Determine the (X, Y) coordinate at the center of the cell enclosing the given text.  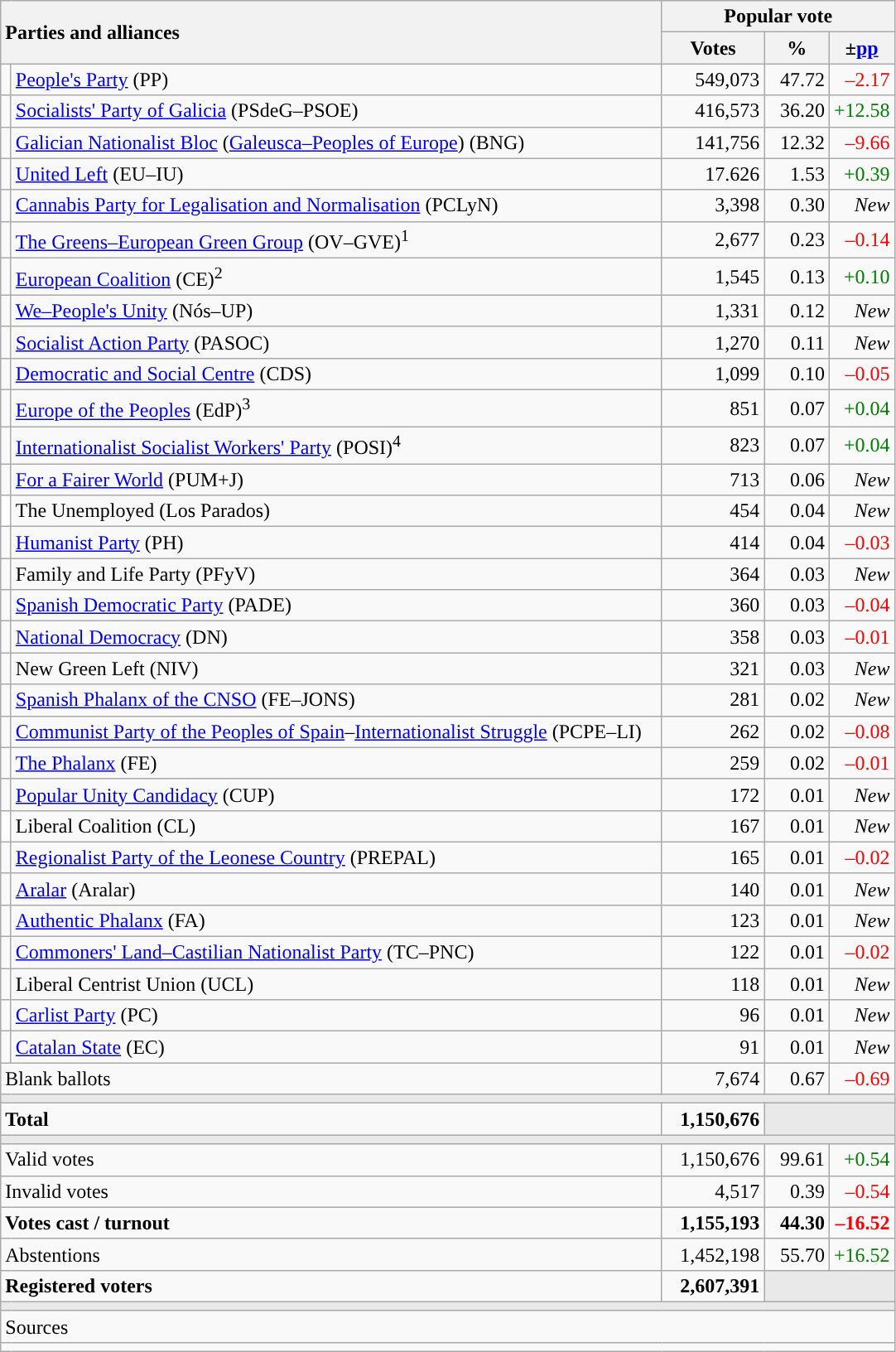
4,517 (713, 1191)
+12.58 (861, 111)
0.23 (797, 240)
% (797, 48)
262 (713, 732)
+0.54 (861, 1160)
New Green Left (NIV) (336, 669)
Sources (447, 1326)
713 (713, 480)
1,155,193 (713, 1223)
Cannabis Party for Legalisation and Normalisation (PCLyN) (336, 205)
+16.52 (861, 1254)
Carlist Party (PC) (336, 1016)
Liberal Coalition (CL) (336, 826)
We–People's Unity (Nós–UP) (336, 311)
12.32 (797, 142)
321 (713, 669)
140 (713, 889)
851 (713, 408)
The Phalanx (FE) (336, 763)
Aralar (Aralar) (336, 889)
–0.04 (861, 606)
141,756 (713, 142)
Votes (713, 48)
358 (713, 637)
7,674 (713, 1079)
360 (713, 606)
2,607,391 (713, 1286)
United Left (EU–IU) (336, 174)
Galician Nationalist Bloc (Galeusca–Peoples of Europe) (BNG) (336, 142)
Registered voters (331, 1286)
Communist Party of the Peoples of Spain–Internationalist Struggle (PCPE–LI) (336, 732)
414 (713, 543)
172 (713, 794)
0.11 (797, 342)
–0.08 (861, 732)
Authentic Phalanx (FA) (336, 920)
For a Fairer World (PUM+J) (336, 480)
454 (713, 511)
3,398 (713, 205)
+0.39 (861, 174)
Total (331, 1119)
The Greens–European Green Group (OV–GVE)1 (336, 240)
1,270 (713, 342)
549,073 (713, 80)
1.53 (797, 174)
47.72 (797, 80)
2,677 (713, 240)
–2.17 (861, 80)
99.61 (797, 1160)
55.70 (797, 1254)
+0.10 (861, 277)
Humanist Party (PH) (336, 543)
European Coalition (CE)2 (336, 277)
–0.14 (861, 240)
Socialist Action Party (PASOC) (336, 342)
823 (713, 446)
0.30 (797, 205)
0.67 (797, 1079)
Liberal Centrist Union (UCL) (336, 984)
–9.66 (861, 142)
Internationalist Socialist Workers' Party (POSI)4 (336, 446)
Popular vote (778, 17)
364 (713, 574)
1,331 (713, 311)
1,452,198 (713, 1254)
416,573 (713, 111)
36.20 (797, 111)
–16.52 (861, 1223)
Regionalist Party of the Leonese Country (PREPAL) (336, 857)
17.626 (713, 174)
Blank ballots (331, 1079)
259 (713, 763)
122 (713, 953)
Spanish Democratic Party (PADE) (336, 606)
0.13 (797, 277)
Abstentions (331, 1254)
0.12 (797, 311)
People's Party (PP) (336, 80)
0.06 (797, 480)
Votes cast / turnout (331, 1223)
–0.05 (861, 374)
Socialists' Party of Galicia (PSdeG–PSOE) (336, 111)
0.39 (797, 1191)
–0.54 (861, 1191)
Commoners' Land–Castilian Nationalist Party (TC–PNC) (336, 953)
96 (713, 1016)
44.30 (797, 1223)
Spanish Phalanx of the CNSO (FE–JONS) (336, 700)
1,099 (713, 374)
The Unemployed (Los Parados) (336, 511)
National Democracy (DN) (336, 637)
281 (713, 700)
165 (713, 857)
Popular Unity Candidacy (CUP) (336, 794)
0.10 (797, 374)
Parties and alliances (331, 32)
±pp (861, 48)
1,545 (713, 277)
Democratic and Social Centre (CDS) (336, 374)
123 (713, 920)
167 (713, 826)
118 (713, 984)
–0.69 (861, 1079)
Family and Life Party (PFyV) (336, 574)
Europe of the Peoples (EdP)3 (336, 408)
Invalid votes (331, 1191)
91 (713, 1047)
–0.03 (861, 543)
Valid votes (331, 1160)
Catalan State (EC) (336, 1047)
